Return [X, Y] of the center of cell containing provided text 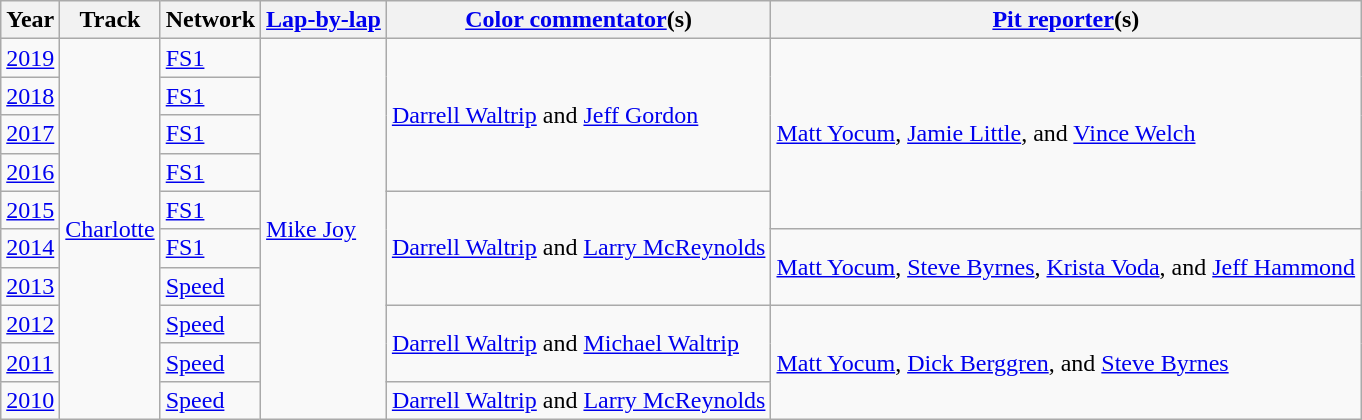
2011 [30, 362]
2013 [30, 286]
Color commentator(s) [578, 20]
Pit reporter(s) [1066, 20]
2018 [30, 96]
Year [30, 20]
Darrell Waltrip and Jeff Gordon [578, 115]
Matt Yocum, Steve Byrnes, Krista Voda, and Jeff Hammond [1066, 267]
Darrell Waltrip and Michael Waltrip [578, 343]
Matt Yocum, Dick Berggren, and Steve Byrnes [1066, 362]
2010 [30, 400]
Lap-by-lap [324, 20]
2019 [30, 58]
2017 [30, 134]
2016 [30, 172]
2015 [30, 210]
Mike Joy [324, 230]
Charlotte [110, 230]
Track [110, 20]
2012 [30, 324]
Network [210, 20]
Matt Yocum, Jamie Little, and Vince Welch [1066, 134]
2014 [30, 248]
